Detect which cell encompasses the target text, then output its (X, Y) center coordinate. 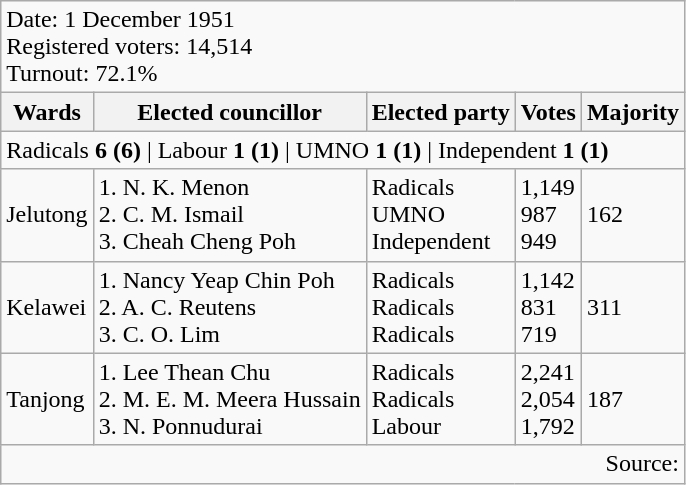
2,2412,0541,792 (548, 399)
Source: (343, 464)
RadicalsUMNOIndependent (440, 215)
Wards (47, 112)
162 (632, 215)
Majority (632, 112)
1. Nancy Yeap Chin Poh2. A. C. Reutens3. C. O. Lim (230, 307)
1. N. K. Menon2. C. M. Ismail3. Cheah Cheng Poh (230, 215)
Jelutong (47, 215)
Kelawei (47, 307)
Date: 1 December 1951Registered voters: 14,514Turnout: 72.1% (343, 47)
RadicalsRadicalsLabour (440, 399)
Elected councillor (230, 112)
1,149987949 (548, 215)
Radicals 6 (6) | Labour 1 (1) | UMNO 1 (1) | Independent 1 (1) (343, 150)
311 (632, 307)
1,142831719 (548, 307)
187 (632, 399)
Votes (548, 112)
1. Lee Thean Chu2. M. E. M. Meera Hussain3. N. Ponnudurai (230, 399)
Tanjong (47, 399)
Elected party (440, 112)
RadicalsRadicalsRadicals (440, 307)
